From the cell containing the given text, extract its center point as [X, Y] coordinate. 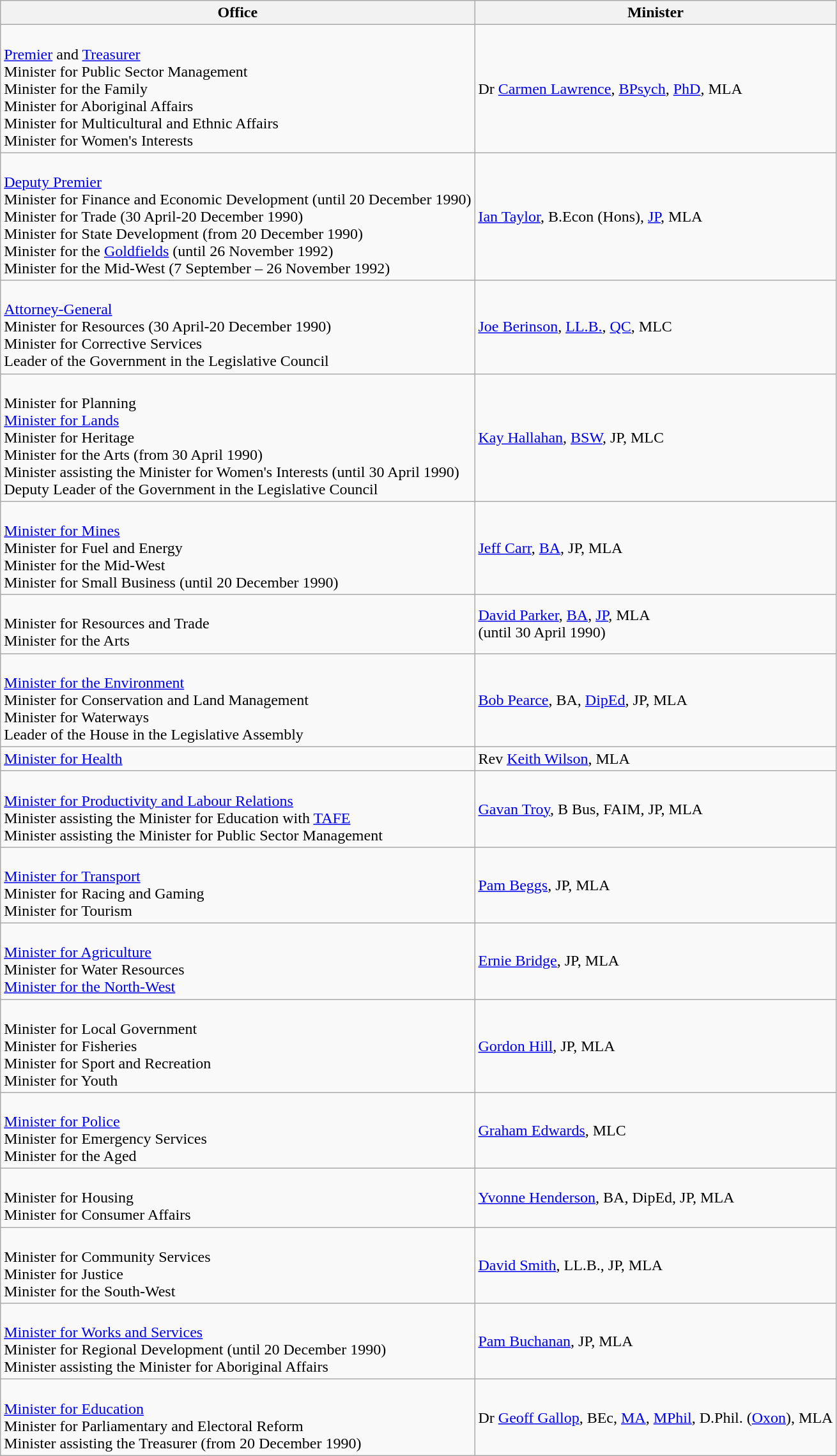
Minister for Mines Minister for Fuel and Energy Minister for the Mid-West Minister for Small Business (until 20 December 1990) [238, 548]
Jeff Carr, BA, JP, MLA [656, 548]
Minister for Community Services Minister for Justice Minister for the South-West [238, 1266]
Kay Hallahan, BSW, JP, MLC [656, 437]
Graham Edwards, MLC [656, 1130]
Minister for Health [238, 759]
Minister for Police Minister for Emergency Services Minister for the Aged [238, 1130]
Pam Beggs, JP, MLA [656, 885]
David Smith, LL.B., JP, MLA [656, 1266]
Minister for Works and Services Minister for Regional Development (until 20 December 1990) Minister assisting the Minister for Aboriginal Affairs [238, 1341]
Gordon Hill, JP, MLA [656, 1045]
Minister for Transport Minister for Racing and Gaming Minister for Tourism [238, 885]
Rev Keith Wilson, MLA [656, 759]
Office [238, 13]
Minister for the Environment Minister for Conservation and Land Management Minister for Waterways Leader of the House in the Legislative Assembly [238, 700]
Minister for Education Minister for Parliamentary and Electoral Reform Minister assisting the Treasurer (from 20 December 1990) [238, 1418]
Joe Berinson, LL.B., QC, MLC [656, 327]
Ernie Bridge, JP, MLA [656, 960]
Pam Buchanan, JP, MLA [656, 1341]
Minister for Agriculture Minister for Water Resources Minister for the North-West [238, 960]
Dr Geoff Gallop, BEc, MA, MPhil, D.Phil. (Oxon), MLA [656, 1418]
Dr Carmen Lawrence, BPsych, PhD, MLA [656, 89]
Gavan Troy, B Bus, FAIM, JP, MLA [656, 808]
Minister for Resources and Trade Minister for the Arts [238, 624]
Minister for Housing Minister for Consumer Affairs [238, 1198]
Bob Pearce, BA, DipEd, JP, MLA [656, 700]
Minister [656, 13]
Minister for Local Government Minister for Fisheries Minister for Sport and Recreation Minister for Youth [238, 1045]
Yvonne Henderson, BA, DipEd, JP, MLA [656, 1198]
David Parker, BA, JP, MLA(until 30 April 1990) [656, 624]
Ian Taylor, B.Econ (Hons), JP, MLA [656, 216]
